From the cell containing the given text, extract its center point as (x, y) coordinate. 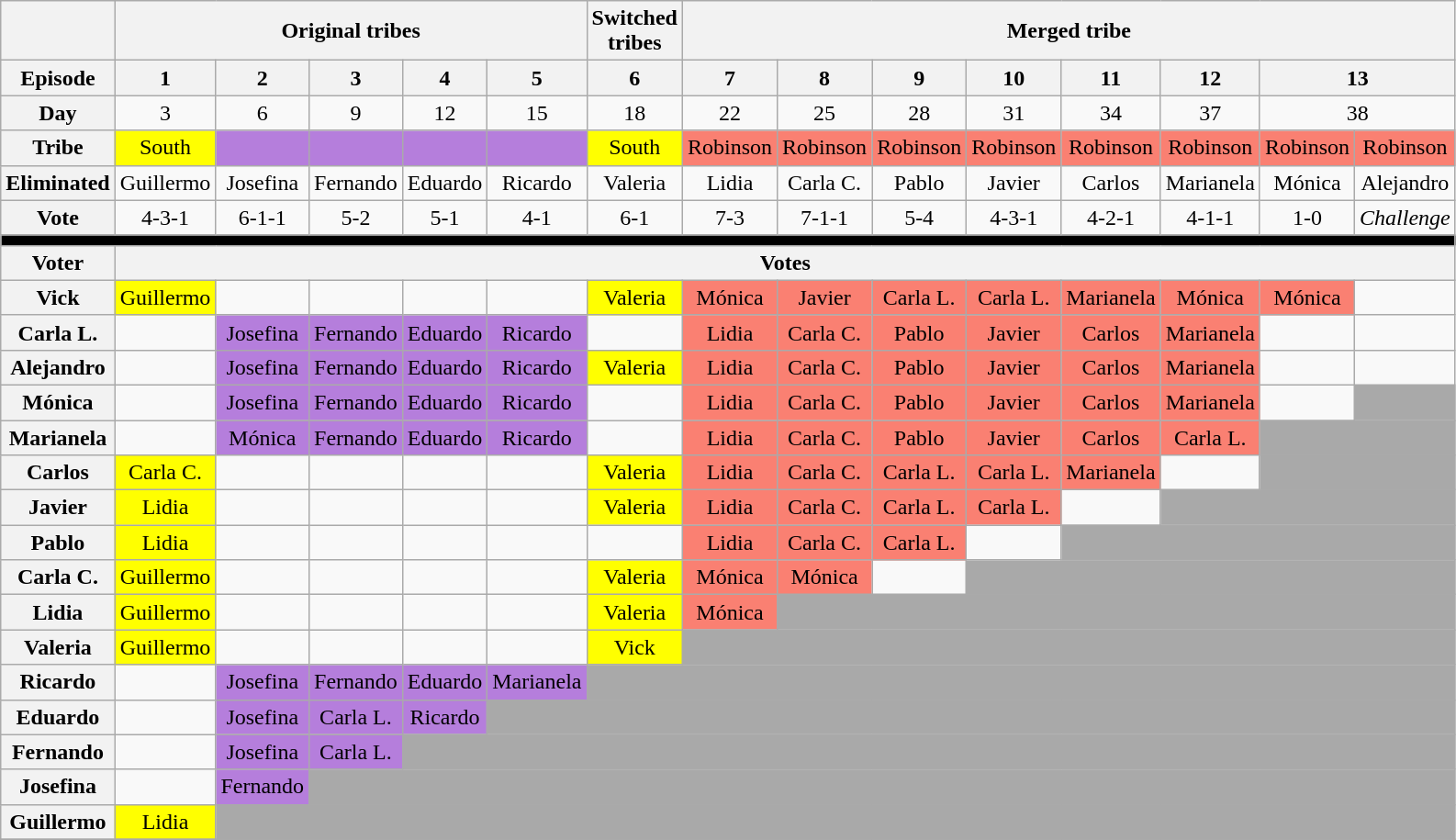
Merged tribe (1069, 31)
8 (824, 78)
7 (729, 78)
Tribe (58, 148)
10 (1014, 78)
2 (263, 78)
4-2-1 (1111, 218)
Challenge (1406, 218)
7-3 (729, 218)
7-1-1 (824, 218)
Voter (58, 263)
37 (1210, 113)
31 (1014, 113)
4 (444, 78)
11 (1111, 78)
34 (1111, 113)
5-2 (356, 218)
5-4 (920, 218)
28 (920, 113)
4-1-1 (1210, 218)
25 (824, 113)
6-1-1 (263, 218)
18 (634, 113)
6-1 (634, 218)
Day (58, 113)
38 (1357, 113)
Vote (58, 218)
Eliminated (58, 183)
Episode (58, 78)
1-0 (1307, 218)
13 (1357, 78)
15 (537, 113)
22 (729, 113)
4-1 (537, 218)
5-1 (444, 218)
Votes (785, 263)
1 (165, 78)
Switchedtribes (634, 31)
5 (537, 78)
Original tribes (351, 31)
